Find where the given text appears and provide that cell's center as (X, Y) coordinate. 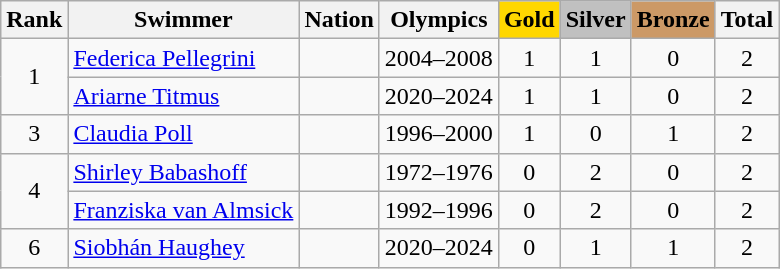
1992–1996 (438, 210)
Swimmer (184, 20)
Ariarne Titmus (184, 96)
Franziska van Almsick (184, 210)
2004–2008 (438, 58)
Gold (529, 20)
Bronze (673, 20)
Total (747, 20)
Olympics (438, 20)
3 (34, 134)
Federica Pellegrini (184, 58)
1972–1976 (438, 172)
Claudia Poll (184, 134)
Rank (34, 20)
Siobhán Haughey (184, 248)
4 (34, 191)
6 (34, 248)
Nation (339, 20)
Silver (596, 20)
1996–2000 (438, 134)
Shirley Babashoff (184, 172)
